Provide the [x, y] coordinate of the cell's center where the given text is located.  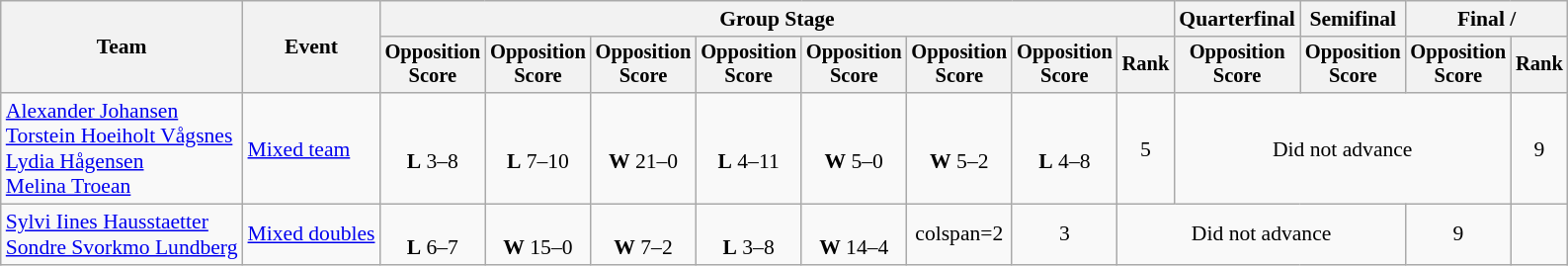
W 5–2 [960, 148]
Sylvi Iines HausstaetterSondre Svorkmo Lundberg [123, 235]
Final / [1487, 19]
colspan=2 [960, 235]
Team [123, 47]
W 5–0 [854, 148]
L 4–8 [1065, 148]
L 7–10 [537, 148]
L 4–11 [749, 148]
Group Stage [778, 19]
W 15–0 [537, 235]
Mixed team [312, 148]
3 [1065, 235]
Event [312, 47]
Mixed doubles [312, 235]
Semifinal [1354, 19]
W 21–0 [644, 148]
5 [1146, 148]
L 6–7 [433, 235]
Alexander JohansenTorstein Hoeiholt VågsnesLydia HågensenMelina Troean [123, 148]
Quarterfinal [1237, 19]
W 7–2 [644, 235]
W 14–4 [854, 235]
